Output the [X, Y] coordinate of the center of the cell containing the given text.  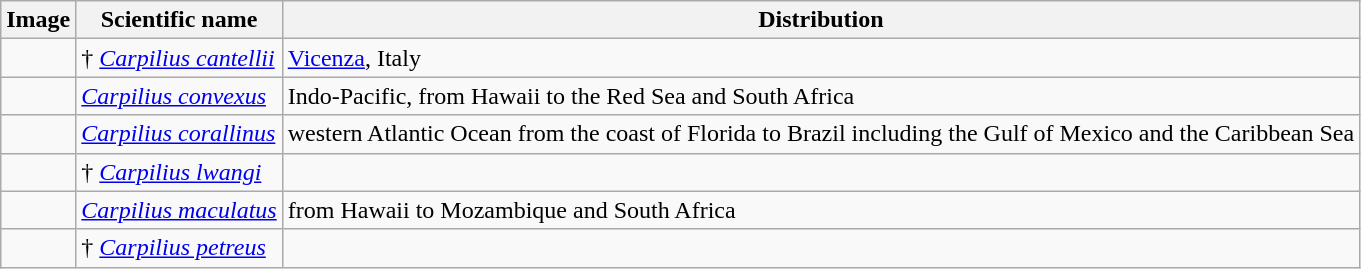
Carpilius convexus [179, 96]
Carpilius maculatus [179, 210]
† Carpilius cantellii [179, 58]
Carpilius corallinus [179, 134]
Vicenza, Italy [820, 58]
Indo-Pacific, from Hawaii to the Red Sea and South Africa [820, 96]
western Atlantic Ocean from the coast of Florida to Brazil including the Gulf of Mexico and the Caribbean Sea [820, 134]
from Hawaii to Mozambique and South Africa [820, 210]
Distribution [820, 20]
† Carpilius petreus [179, 248]
† Carpilius lwangi [179, 172]
Scientific name [179, 20]
Image [38, 20]
